Return [X, Y] of the center of cell containing provided text 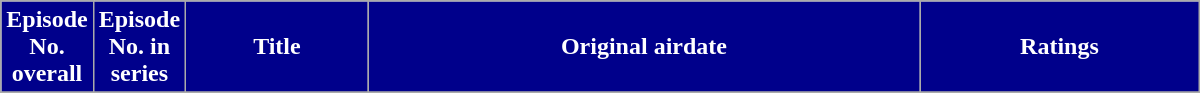
Ratings [1060, 47]
Episode No. inseries [139, 47]
Original airdate [644, 47]
Title [278, 47]
Episode No.overall [47, 47]
